Extract the (X, Y) coordinate from the center of the cell holding the provided text.  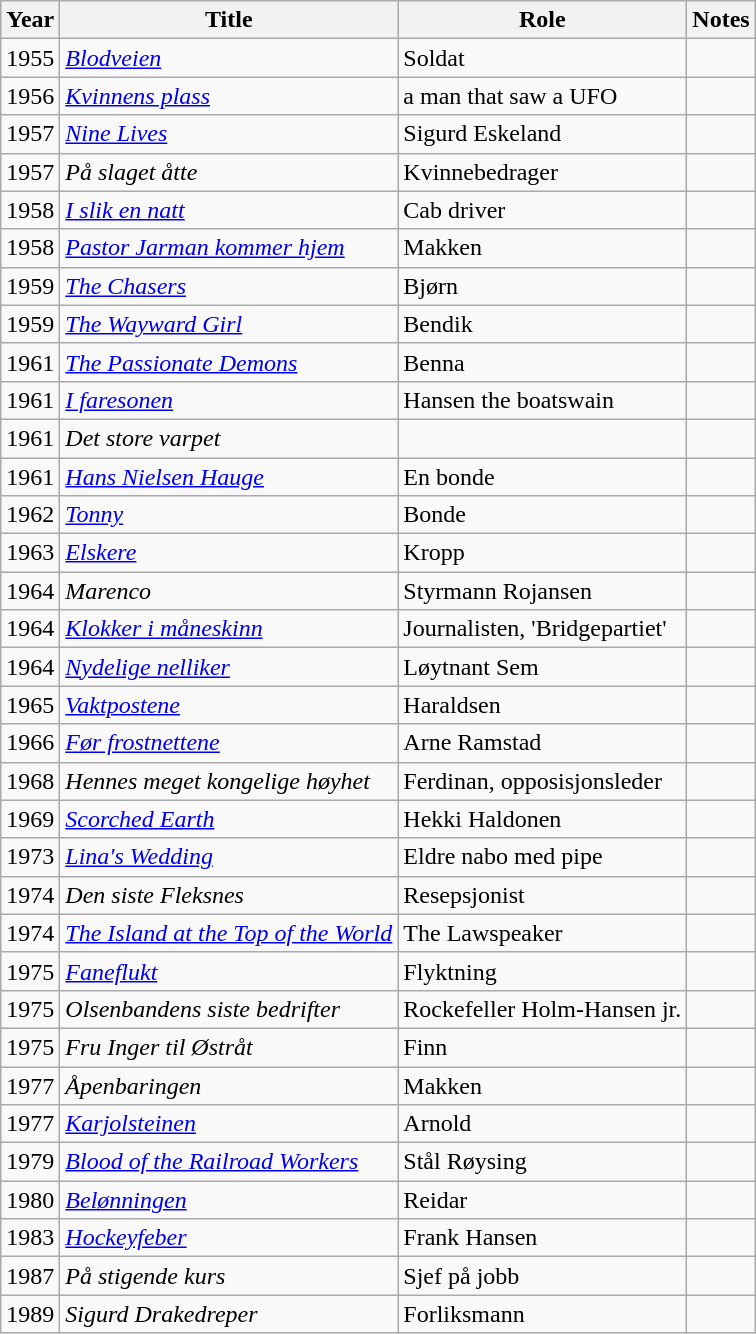
Arnold (542, 1124)
En bonde (542, 477)
Hans Nielsen Hauge (229, 477)
Den siste Fleksnes (229, 895)
Kropp (542, 553)
Faneflukt (229, 971)
Scorched Earth (229, 819)
Åpenbaringen (229, 1085)
1962 (30, 515)
Role (542, 20)
Eldre nabo med pipe (542, 857)
Vaktpostene (229, 705)
I slik en natt (229, 210)
Hansen the boatswain (542, 400)
Soldat (542, 58)
Marenco (229, 591)
Frank Hansen (542, 1238)
1987 (30, 1276)
a man that saw a UFO (542, 96)
1983 (30, 1238)
The Chasers (229, 286)
Journalisten, 'Bridgepartiet' (542, 629)
Bendik (542, 324)
1979 (30, 1162)
Styrmann Rojansen (542, 591)
Blodveien (229, 58)
Hockeyfeber (229, 1238)
1989 (30, 1314)
Ferdinan, opposisjonsleder (542, 781)
Løytnant Sem (542, 667)
1966 (30, 743)
The Island at the Top of the World (229, 933)
På stigende kurs (229, 1276)
Klokker i måneskinn (229, 629)
1955 (30, 58)
Bonde (542, 515)
Tonny (229, 515)
1968 (30, 781)
Sjef på jobb (542, 1276)
The Wayward Girl (229, 324)
Nydelige nelliker (229, 667)
Sigurd Eskeland (542, 134)
Resepsjonist (542, 895)
The Lawspeaker (542, 933)
Kvinnens plass (229, 96)
Arne Ramstad (542, 743)
Nine Lives (229, 134)
Bjørn (542, 286)
Olsenbandens siste bedrifter (229, 1009)
Hekki Haldonen (542, 819)
Fru Inger til Østråt (229, 1047)
1956 (30, 96)
The Passionate Demons (229, 362)
Reidar (542, 1200)
1969 (30, 819)
Haraldsen (542, 705)
Finn (542, 1047)
1963 (30, 553)
1980 (30, 1200)
Kvinnebedrager (542, 172)
Benna (542, 362)
Karjolsteinen (229, 1124)
Notes (721, 20)
Forliksmann (542, 1314)
Pastor Jarman kommer hjem (229, 248)
Belønningen (229, 1200)
Blood of the Railroad Workers (229, 1162)
I faresonen (229, 400)
Før frostnettene (229, 743)
Flyktning (542, 971)
Year (30, 20)
Cab driver (542, 210)
Rockefeller Holm-Hansen jr. (542, 1009)
På slaget åtte (229, 172)
Title (229, 20)
Elskere (229, 553)
Stål Røysing (542, 1162)
Det store varpet (229, 438)
Sigurd Drakedreper (229, 1314)
Lina's Wedding (229, 857)
1965 (30, 705)
Hennes meget kongelige høyhet (229, 781)
1973 (30, 857)
